Scan for the cell matching the given text and deliver its (x, y) coordinate at center. 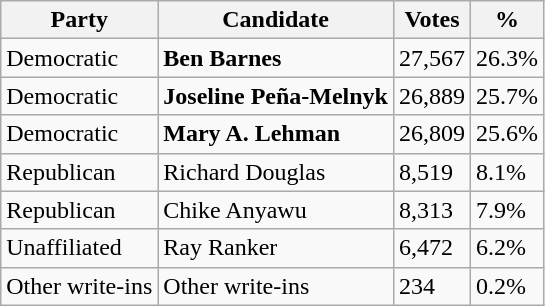
27,567 (432, 58)
26,809 (432, 134)
Candidate (276, 20)
Votes (432, 20)
Chike Anyawu (276, 210)
Unaffiliated (80, 248)
Party (80, 20)
7.9% (508, 210)
% (508, 20)
0.2% (508, 286)
Mary A. Lehman (276, 134)
26.3% (508, 58)
Ben Barnes (276, 58)
8,519 (432, 172)
25.7% (508, 96)
8.1% (508, 172)
234 (432, 286)
6.2% (508, 248)
8,313 (432, 210)
25.6% (508, 134)
Joseline Peña-Melnyk (276, 96)
Ray Ranker (276, 248)
6,472 (432, 248)
Richard Douglas (276, 172)
26,889 (432, 96)
